Return the (X, Y) coordinate for the center point of the cell that contains the specified text.  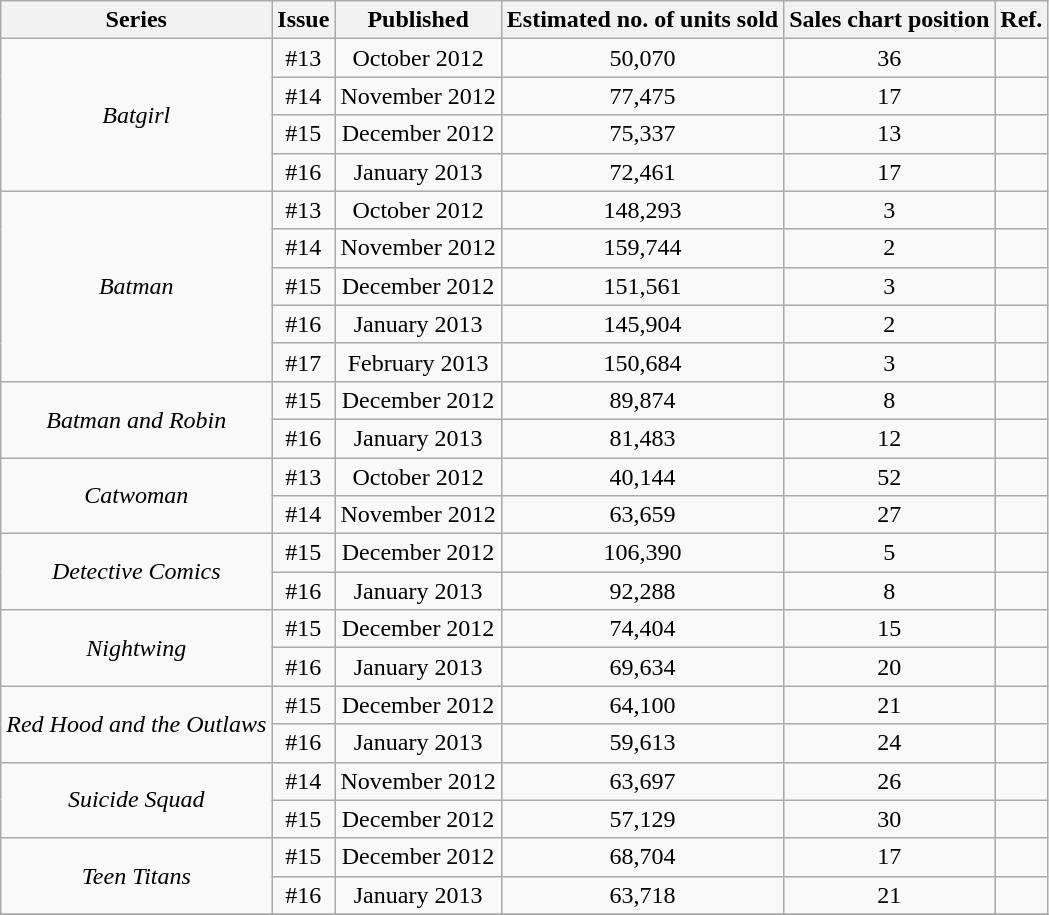
57,129 (642, 819)
63,718 (642, 895)
72,461 (642, 172)
92,288 (642, 591)
36 (890, 58)
Batman (136, 286)
5 (890, 553)
106,390 (642, 553)
148,293 (642, 210)
40,144 (642, 477)
Published (418, 20)
74,404 (642, 629)
30 (890, 819)
Issue (304, 20)
68,704 (642, 857)
15 (890, 629)
26 (890, 781)
13 (890, 134)
159,744 (642, 248)
52 (890, 477)
Estimated no. of units sold (642, 20)
Batgirl (136, 115)
63,659 (642, 515)
69,634 (642, 667)
20 (890, 667)
64,100 (642, 705)
24 (890, 743)
50,070 (642, 58)
145,904 (642, 324)
77,475 (642, 96)
Red Hood and the Outlaws (136, 724)
59,613 (642, 743)
Ref. (1022, 20)
Batman and Robin (136, 419)
63,697 (642, 781)
150,684 (642, 362)
Catwoman (136, 496)
Detective Comics (136, 572)
27 (890, 515)
151,561 (642, 286)
75,337 (642, 134)
Suicide Squad (136, 800)
Sales chart position (890, 20)
Teen Titans (136, 876)
#17 (304, 362)
Nightwing (136, 648)
Series (136, 20)
81,483 (642, 438)
February 2013 (418, 362)
12 (890, 438)
89,874 (642, 400)
